Capture the cell that displays the provided text and extract its [x, y] central coordinate. 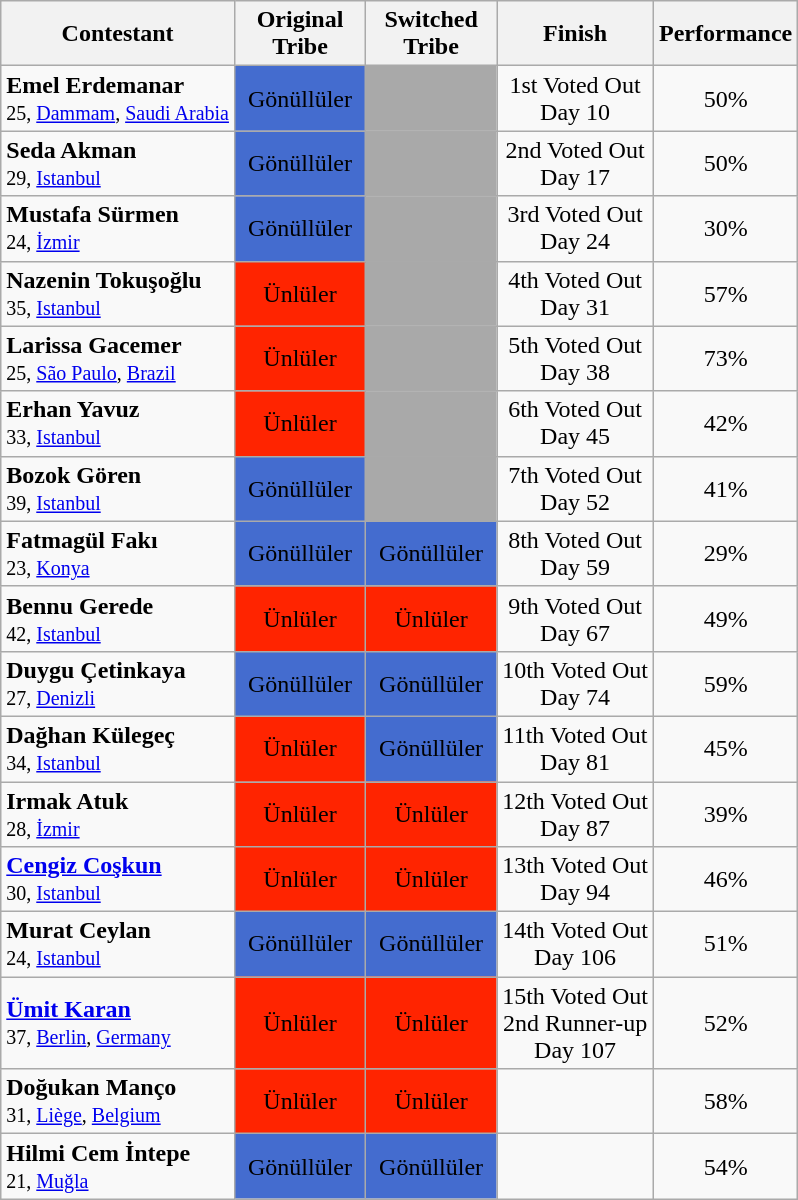
Finish [576, 34]
Ümit Karan37, Berlin, Germany [118, 1023]
Murat Ceylan 24, Istanbul [118, 944]
Bozok Gören 39, Istanbul [118, 488]
49% [725, 618]
73% [725, 358]
14th Voted OutDay 106 [576, 944]
Larissa Gacemer25, São Paulo, Brazil [118, 358]
Bennu Gerede 42, Istanbul [118, 618]
13th Voted OutDay 94 [576, 880]
Mustafa Sürmen 24, İzmir [118, 228]
Duygu Çetinkaya 27, Denizli [118, 684]
45% [725, 748]
5th Voted OutDay 38 [576, 358]
58% [725, 1102]
Erhan Yavuz33, Istanbul [118, 424]
4th Voted OutDay 31 [576, 294]
52% [725, 1023]
41% [725, 488]
Dağhan Külegeç34, Istanbul [118, 748]
Contestant [118, 34]
57% [725, 294]
Performance [725, 34]
Original Tribe [300, 34]
29% [725, 554]
Hilmi Cem İntepe 21, Muğla [118, 1166]
Emel Erdemanar 25, Dammam, Saudi Arabia [118, 98]
12th Voted OutDay 87 [576, 814]
Nazenin Tokuşoğlu35, Istanbul [118, 294]
11th Voted OutDay 81 [576, 748]
15th Voted Out2nd Runner-upDay 107 [576, 1023]
59% [725, 684]
Fatmagül Fakı23, Konya [118, 554]
46% [725, 880]
8th Voted OutDay 59 [576, 554]
6th Voted OutDay 45 [576, 424]
54% [725, 1166]
2nd Voted OutDay 17 [576, 164]
Cengiz Coşkun 30, Istanbul [118, 880]
1st Voted OutDay 10 [576, 98]
Switched Tribe [432, 34]
39% [725, 814]
Doğukan Manço 31, Liège, Belgium [118, 1102]
42% [725, 424]
10th Voted OutDay 74 [576, 684]
30% [725, 228]
3rd Voted OutDay 24 [576, 228]
7th Voted OutDay 52 [576, 488]
51% [725, 944]
9th Voted OutDay 67 [576, 618]
Seda Akman 29, Istanbul [118, 164]
Irmak Atuk28, İzmir [118, 814]
